For the text-containing cell, return its midpoint in [x, y] coordinate format. 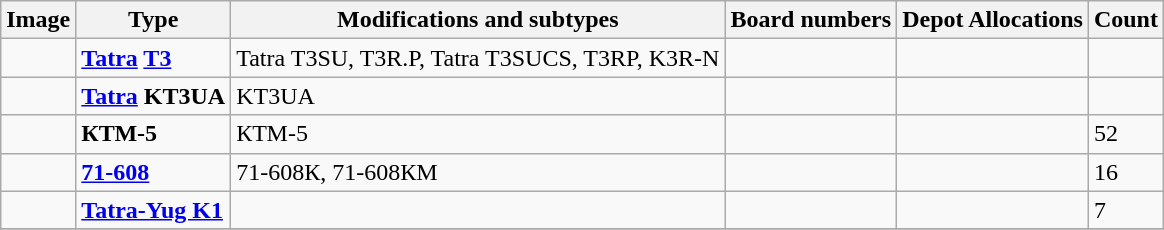
KT3UA [478, 96]
Modifications and subtypes [478, 20]
7 [1126, 210]
71-608 [154, 172]
Tatra T3SU, T3R.P, Tatra T3SUCS, T3RP, K3R-N [478, 58]
Type [154, 20]
Image [38, 20]
Depot Allocations [993, 20]
Tatra T3 [154, 58]
Tatra-Yug K1 [154, 210]
Board numbers [811, 20]
16 [1126, 172]
52 [1126, 134]
Count [1126, 20]
71-608К, 71-608КM [478, 172]
Tatra KT3UA [154, 96]
